Locate the cell with the specified text and output its [X, Y] center coordinate. 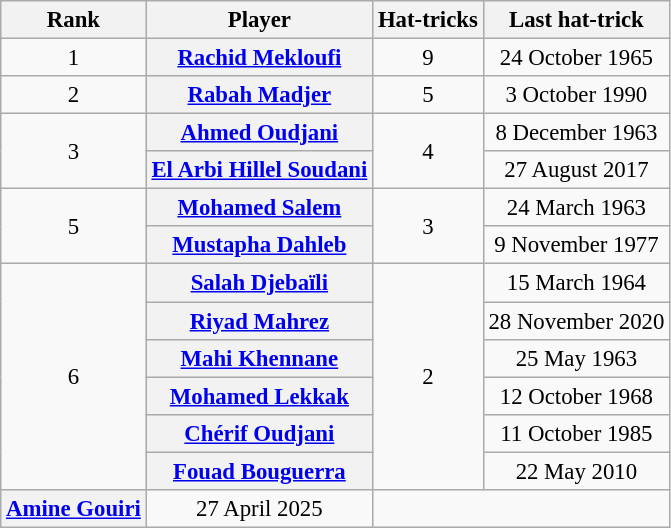
8 December 1963 [576, 133]
4 [428, 152]
Rabah Madjer [259, 95]
El Arbi Hillel Soudani [259, 170]
22 May 2010 [576, 471]
Mustapha Dahleb [259, 245]
28 November 2020 [576, 321]
24 March 1963 [576, 208]
Mohamed Lekkak [259, 396]
3 October 1990 [576, 95]
Riyad Mahrez [259, 321]
Rachid Mekloufi [259, 58]
Chérif Oudjani [259, 433]
12 October 1968 [576, 396]
Fouad Bouguerra [259, 471]
Player [259, 20]
1 [74, 58]
11 October 1985 [576, 433]
27 April 2025 [259, 509]
Mohamed Salem [259, 208]
27 August 2017 [576, 170]
Rank [74, 20]
Mahi Khennane [259, 358]
24 October 1965 [576, 58]
9 November 1977 [576, 245]
25 May 1963 [576, 358]
Amine Gouiri [74, 509]
Ahmed Oudjani [259, 133]
Last hat-trick [576, 20]
6 [74, 377]
9 [428, 58]
Salah Djebaïli [259, 283]
Hat-tricks [428, 20]
15 March 1964 [576, 283]
